Output the [X, Y] coordinate of the center of the cell containing the given text.  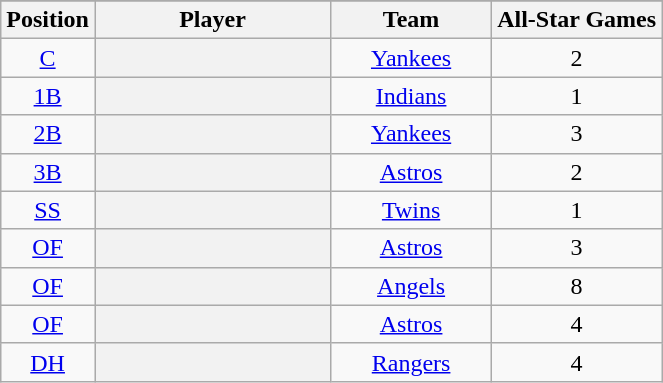
2B [48, 134]
Team [412, 20]
C [48, 58]
1B [48, 96]
Position [48, 20]
Indians [412, 96]
Angels [412, 286]
SS [48, 210]
3B [48, 172]
All-Star Games [577, 20]
8 [577, 286]
DH [48, 362]
Rangers [412, 362]
Twins [412, 210]
Player [212, 20]
